Search for the cell housing the specified text and yield its [X, Y] center coordinate. 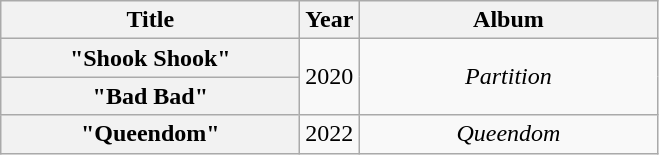
"Bad Bad" [150, 96]
Partition [508, 77]
Album [508, 20]
2022 [330, 134]
Queendom [508, 134]
"Queendom" [150, 134]
Title [150, 20]
2020 [330, 77]
Year [330, 20]
"Shook Shook" [150, 58]
